From the cell containing the given text, extract its center point as (X, Y) coordinate. 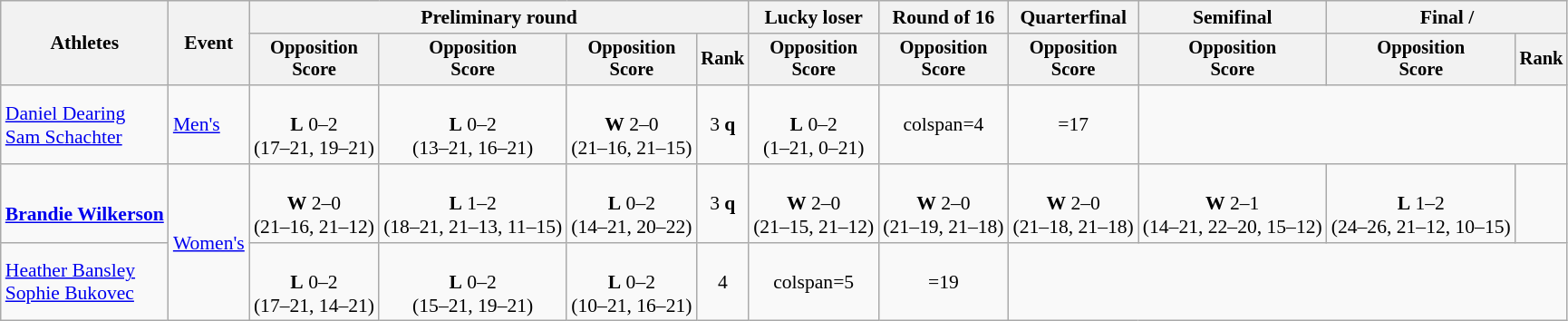
Round of 16 (943, 17)
Final / (1447, 17)
L 0–2(17–21, 19–21) (314, 125)
L 0–2(13–21, 16–21) (473, 125)
W 2–0(21–16, 21–12) (314, 203)
W 2–0(21–19, 21–18) (943, 203)
Quarterfinal (1073, 17)
W 2–1(14–21, 22–20, 15–12) (1233, 203)
Women's (208, 243)
L 1–2(18–21, 21–13, 11–15) (473, 203)
Preliminary round (498, 17)
L 0–2(14–21, 20–22) (631, 203)
Event (208, 44)
L 1–2(24–26, 21–12, 10–15) (1421, 203)
Brandie Wilkerson (85, 203)
colspan=4 (943, 125)
W 2–0(21–16, 21–15) (631, 125)
=17 (1073, 125)
Lucky loser (814, 17)
Athletes (85, 44)
L 0–2(1–21, 0–21) (814, 125)
Daniel DearingSam Schachter (85, 125)
Men's (208, 125)
W 2–0(21–15, 21–12) (814, 203)
Semifinal (1233, 17)
W 2–0(21–18, 21–18) (1073, 203)
